Return the [x, y] coordinate for the center point of the cell that contains the specified text.  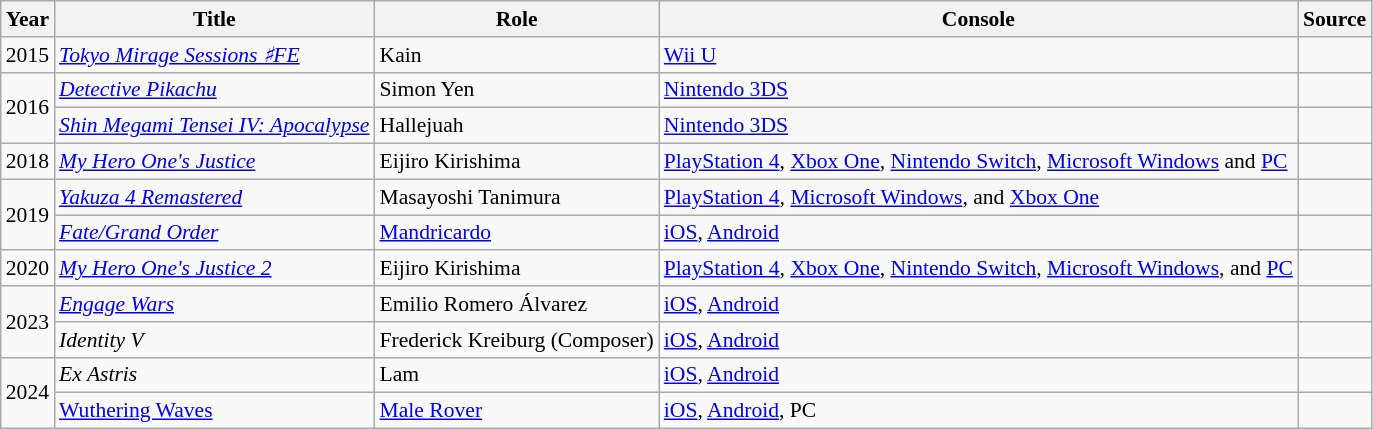
Male Rover [517, 411]
Wuthering Waves [214, 411]
Tokyo Mirage Sessions ♯FE [214, 55]
Source [1334, 19]
Shin Megami Tensei IV: Apocalypse [214, 126]
Detective Pikachu [214, 90]
2016 [28, 108]
PlayStation 4, Xbox One, Nintendo Switch, Microsoft Windows, and PC [978, 269]
My Hero One's Justice 2 [214, 269]
Simon Yen [517, 90]
Lam [517, 375]
PlayStation 4, Xbox One, Nintendo Switch, Microsoft Windows and PC [978, 162]
My Hero One's Justice [214, 162]
2015 [28, 55]
Yakuza 4 Remastered [214, 197]
iOS, Android, PC [978, 411]
Wii U [978, 55]
2024 [28, 392]
Console [978, 19]
Mandricardo [517, 233]
Hallejuah [517, 126]
Fate/Grand Order [214, 233]
2018 [28, 162]
PlayStation 4, Microsoft Windows, and Xbox One [978, 197]
Identity V [214, 340]
Masayoshi Tanimura [517, 197]
Role [517, 19]
2020 [28, 269]
Frederick Kreiburg (Composer) [517, 340]
Year [28, 19]
Kain [517, 55]
Title [214, 19]
Ex Astris [214, 375]
Engage Wars [214, 304]
2019 [28, 214]
2023 [28, 322]
Emilio Romero Álvarez [517, 304]
